Return [x, y] of the center of cell containing provided text 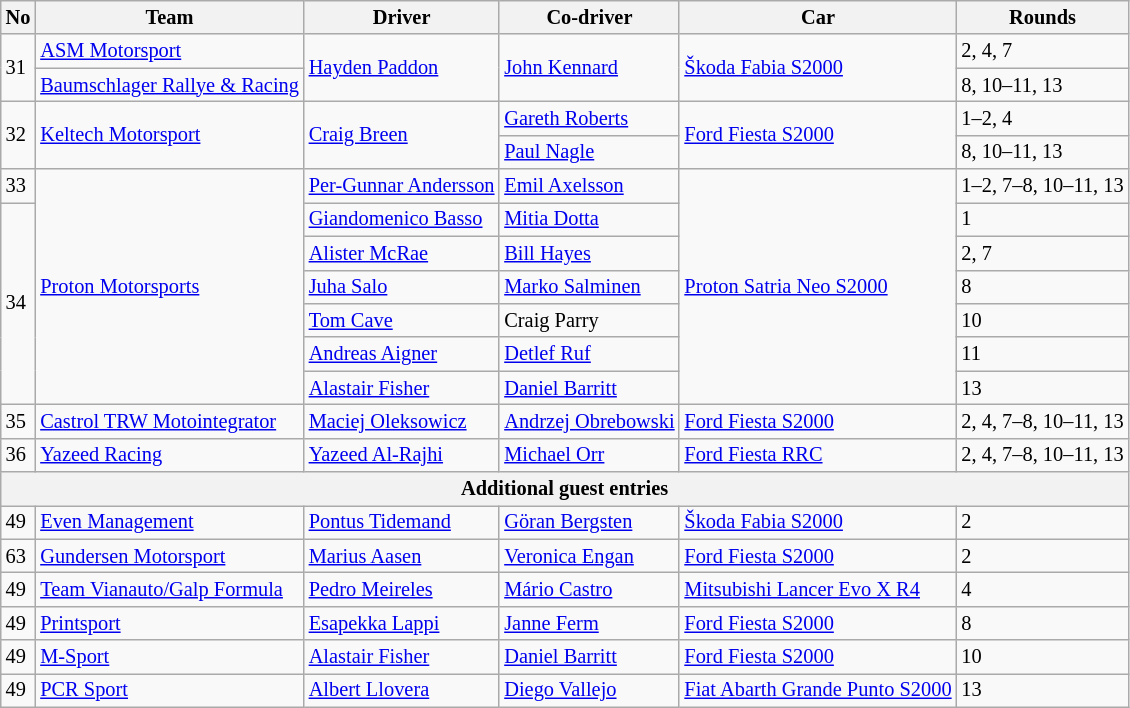
Andreas Aigner [402, 354]
36 [18, 455]
Diego Vallejo [589, 690]
Juha Salo [402, 287]
Printsport [169, 623]
31 [18, 68]
Michael Orr [589, 455]
Rounds [1042, 17]
Alister McRae [402, 253]
2, 7 [1042, 253]
63 [18, 556]
Per-Gunnar Andersson [402, 186]
Albert Llovera [402, 690]
Team [169, 17]
Proton Satria Neo S2000 [818, 287]
Fiat Abarth Grande Punto S2000 [818, 690]
Yazeed Al-Rajhi [402, 455]
Pontus Tidemand [402, 522]
Car [818, 17]
Esapekka Lappi [402, 623]
Mitsubishi Lancer Evo X R4 [818, 589]
33 [18, 186]
Emil Axelsson [589, 186]
Team Vianauto/Galp Formula [169, 589]
Craig Breen [402, 134]
M-Sport [169, 657]
Göran Bergsten [589, 522]
Maciej Oleksowicz [402, 421]
Gundersen Motorsport [169, 556]
Craig Parry [589, 320]
Marius Aasen [402, 556]
ASM Motorsport [169, 51]
Ford Fiesta RRC [818, 455]
Baumschlager Rallye & Racing [169, 85]
Tom Cave [402, 320]
Andrzej Obrebowski [589, 421]
4 [1042, 589]
1 [1042, 219]
32 [18, 134]
John Kennard [589, 68]
Detlef Ruf [589, 354]
Mário Castro [589, 589]
35 [18, 421]
No [18, 17]
PCR Sport [169, 690]
Paul Nagle [589, 152]
Pedro Meireles [402, 589]
Yazeed Racing [169, 455]
Mitia Dotta [589, 219]
Even Management [169, 522]
Co-driver [589, 17]
1–2, 4 [1042, 118]
Marko Salminen [589, 287]
Janne Ferm [589, 623]
Hayden Paddon [402, 68]
Veronica Engan [589, 556]
11 [1042, 354]
Gareth Roberts [589, 118]
Additional guest entries [565, 489]
34 [18, 303]
1–2, 7–8, 10–11, 13 [1042, 186]
Bill Hayes [589, 253]
Giandomenico Basso [402, 219]
2, 4, 7 [1042, 51]
Castrol TRW Motointegrator [169, 421]
Proton Motorsports [169, 287]
Keltech Motorsport [169, 134]
Driver [402, 17]
